Find where the given text appears and provide that cell's center as (x, y) coordinate. 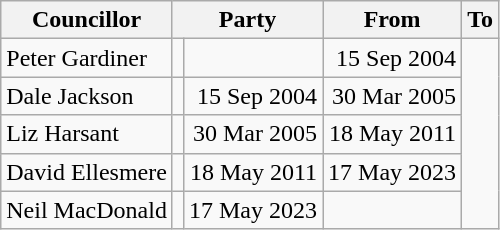
Liz Harsant (87, 134)
Neil MacDonald (87, 210)
Party (247, 20)
To (480, 20)
From (392, 20)
Peter Gardiner (87, 58)
Dale Jackson (87, 96)
Councillor (87, 20)
David Ellesmere (87, 172)
